From the cell containing the given text, extract its center point as [x, y] coordinate. 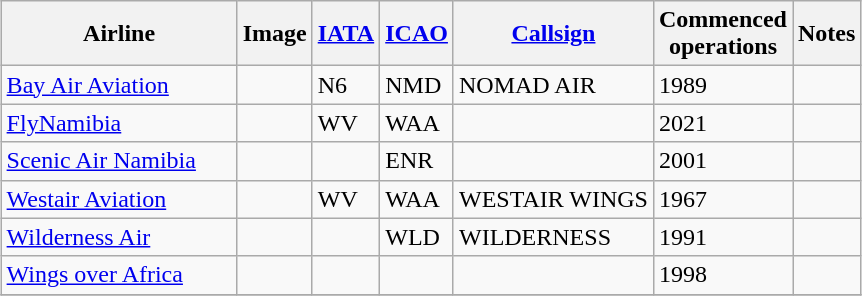
2001 [722, 161]
1991 [722, 237]
Wings over Africa [119, 275]
WILDERNESS [553, 237]
Image [274, 34]
1998 [722, 275]
Callsign [553, 34]
Westair Aviation [119, 199]
Wilderness Air [119, 237]
Airline [119, 34]
Bay Air Aviation [119, 85]
Commencedoperations [722, 34]
Notes [826, 34]
1967 [722, 199]
2021 [722, 123]
N6 [346, 85]
WESTAIR WINGS [553, 199]
ICAO [417, 34]
FlyNamibia [119, 123]
IATA [346, 34]
ENR [417, 161]
NMD [417, 85]
WLD [417, 237]
NOMAD AIR [553, 85]
1989 [722, 85]
Scenic Air Namibia [119, 161]
